Find where the given text appears and provide that cell's center as [X, Y] coordinate. 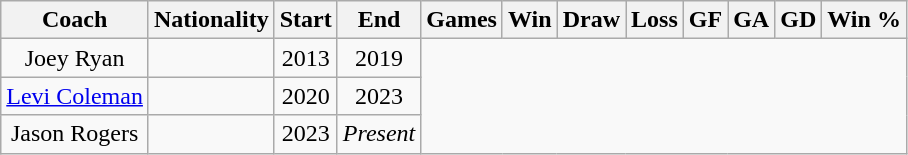
Present [378, 134]
Draw [591, 20]
Games [462, 20]
GD [798, 20]
Start [306, 20]
GA [752, 20]
2020 [306, 96]
Win [530, 20]
GF [705, 20]
2013 [306, 58]
Levi Coleman [75, 96]
2019 [378, 58]
Nationality [211, 20]
Loss [655, 20]
Jason Rogers [75, 134]
Coach [75, 20]
Win % [864, 20]
Joey Ryan [75, 58]
End [378, 20]
